Return (X, Y) of the center of cell containing provided text 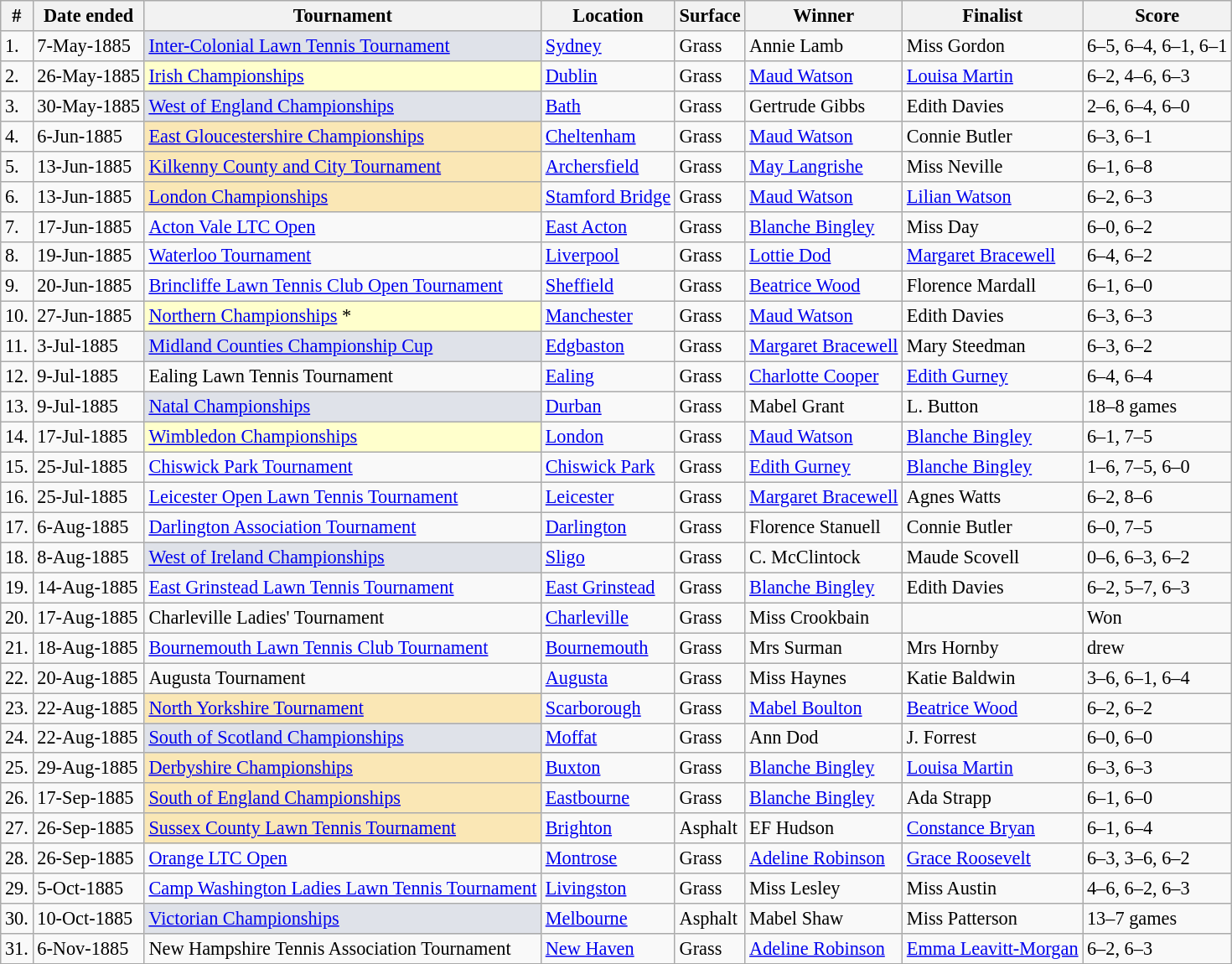
14-Aug-1885 (89, 588)
Miss Crookbain (824, 618)
Archersfield (608, 166)
Grace Roosevelt (992, 858)
6–2, 4–6, 6–3 (1157, 75)
Leicester (608, 497)
4–6, 6–2, 6–3 (1157, 889)
29-Aug-1885 (89, 768)
Cheltenham (608, 136)
Sydney (608, 46)
New Haven (608, 949)
Florence Mardall (992, 287)
Liverpool (608, 257)
27. (17, 828)
Leicester Open Lawn Tennis Tournament (342, 497)
18-Aug-1885 (89, 648)
Wimbledon Championships (342, 437)
20-Jun-1885 (89, 287)
6–2, 5–7, 6–3 (1157, 588)
Katie Baldwin (992, 678)
16. (17, 497)
Inter-Colonial Lawn Tennis Tournament (342, 46)
Charleville (608, 618)
May Langrishe (824, 166)
Bournemouth (608, 648)
26. (17, 798)
East Acton (608, 226)
Sheffield (608, 287)
South of Scotland Championships (342, 738)
Ealing (608, 377)
Montrose (608, 858)
30. (17, 919)
Winner (824, 16)
Agnes Watts (992, 497)
6–0, 7–5 (1157, 527)
12. (17, 377)
Miss Patterson (992, 919)
East Grinstead (608, 588)
6-Jun-1885 (89, 136)
Melbourne (608, 919)
11. (17, 347)
Ealing Lawn Tennis Tournament (342, 377)
Augusta Tournament (342, 678)
Score (1157, 16)
C. McClintock (824, 557)
30-May-1885 (89, 106)
Buxton (608, 768)
Maude Scovell (992, 557)
# (17, 16)
23. (17, 707)
Orange LTC Open (342, 858)
J. Forrest (992, 738)
Eastbourne (608, 798)
3. (17, 106)
Miss Gordon (992, 46)
Midland Counties Championship Cup (342, 347)
9. (17, 287)
London (608, 437)
Bath (608, 106)
6–1, 6–8 (1157, 166)
28. (17, 858)
Charlotte Cooper (824, 377)
6–0, 6–2 (1157, 226)
Dublin (608, 75)
Brighton (608, 828)
5-Oct-1885 (89, 889)
15. (17, 467)
South of England Championships (342, 798)
Lilian Watson (992, 196)
Victorian Championships (342, 919)
4. (17, 136)
6–2, 8–6 (1157, 497)
2–6, 6–4, 6–0 (1157, 106)
6–0, 6–0 (1157, 738)
L. Button (992, 407)
Miss Haynes (824, 678)
Surface (710, 16)
Miss Lesley (824, 889)
25. (17, 768)
Brincliffe Lawn Tennis Club Open Tournament (342, 287)
24. (17, 738)
London Championships (342, 196)
20-Aug-1885 (89, 678)
6–1, 7–5 (1157, 437)
10-Oct-1885 (89, 919)
13. (17, 407)
17-Jul-1885 (89, 437)
Tournament (342, 16)
Augusta (608, 678)
West of Ireland Championships (342, 557)
Ada Strapp (992, 798)
6–2, 6–2 (1157, 707)
North Yorkshire Tournament (342, 707)
0–6, 6–3, 6–2 (1157, 557)
Chiswick Park (608, 467)
Derbyshire Championships (342, 768)
10. (17, 317)
2. (17, 75)
6-Aug-1885 (89, 527)
5. (17, 166)
Mabel Boulton (824, 707)
6–3, 6–1 (1157, 136)
Camp Washington Ladies Lawn Tennis Tournament (342, 889)
Stamford Bridge (608, 196)
29. (17, 889)
Miss Day (992, 226)
Date ended (89, 16)
Natal Championships (342, 407)
20. (17, 618)
Northern Championships * (342, 317)
Mary Steedman (992, 347)
Edgbaston (608, 347)
Livingston (608, 889)
Mabel Grant (824, 407)
18–8 games (1157, 407)
Mrs Surman (824, 648)
7. (17, 226)
Bournemouth Lawn Tennis Club Tournament (342, 648)
Location (608, 16)
14. (17, 437)
6–3, 3–6, 6–2 (1157, 858)
19-Jun-1885 (89, 257)
Ann Dod (824, 738)
17-Sep-1885 (89, 798)
Durban (608, 407)
East Grinstead Lawn Tennis Tournament (342, 588)
Acton Vale LTC Open (342, 226)
6. (17, 196)
6–4, 6–2 (1157, 257)
Kilkenny County and City Tournament (342, 166)
17-Jun-1885 (89, 226)
6–1, 6–4 (1157, 828)
West of England Championships (342, 106)
Irish Championships (342, 75)
Lottie Dod (824, 257)
drew (1157, 648)
Waterloo Tournament (342, 257)
21. (17, 648)
18. (17, 557)
Annie Lamb (824, 46)
New Hampshire Tennis Association Tournament (342, 949)
1. (17, 46)
Emma Leavitt-Morgan (992, 949)
Moffat (608, 738)
3-Jul-1885 (89, 347)
Mrs Hornby (992, 648)
Sussex County Lawn Tennis Tournament (342, 828)
Miss Austin (992, 889)
6–4, 6–4 (1157, 377)
26-May-1885 (89, 75)
17. (17, 527)
1–6, 7–5, 6–0 (1157, 467)
EF Hudson (824, 828)
Miss Neville (992, 166)
6-Nov-1885 (89, 949)
27-Jun-1885 (89, 317)
Constance Bryan (992, 828)
Sligo (608, 557)
17-Aug-1885 (89, 618)
7-May-1885 (89, 46)
Florence Stanuell (824, 527)
8-Aug-1885 (89, 557)
22. (17, 678)
Darlington (608, 527)
3–6, 6–1, 6–4 (1157, 678)
6–5, 6–4, 6–1, 6–1 (1157, 46)
Manchester (608, 317)
Mabel Shaw (824, 919)
6–3, 6–2 (1157, 347)
Darlington Association Tournament (342, 527)
Charleville Ladies' Tournament (342, 618)
Chiswick Park Tournament (342, 467)
31. (17, 949)
19. (17, 588)
Gertrude Gibbs (824, 106)
Finalist (992, 16)
East Gloucestershire Championships (342, 136)
13–7 games (1157, 919)
Won (1157, 618)
8. (17, 257)
Scarborough (608, 707)
